Pinpoint the cell where the given text exists, returning its [x, y] midpoint coordinate. 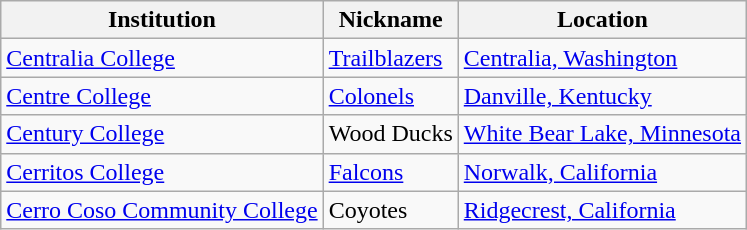
Institution [162, 20]
Centre College [162, 96]
Ridgecrest, California [602, 210]
Cerro Coso Community College [162, 210]
Wood Ducks [390, 134]
Century College [162, 134]
Coyotes [390, 210]
Falcons [390, 172]
Centralia College [162, 58]
White Bear Lake, Minnesota [602, 134]
Trailblazers [390, 58]
Colonels [390, 96]
Nickname [390, 20]
Norwalk, California [602, 172]
Location [602, 20]
Cerritos College [162, 172]
Danville, Kentucky [602, 96]
Centralia, Washington [602, 58]
